From the cell containing the given text, extract its center point as (x, y) coordinate. 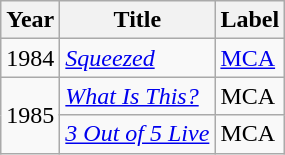
Title (138, 20)
Label (250, 20)
1985 (30, 115)
Squeezed (138, 58)
Year (30, 20)
What Is This? (138, 96)
3 Out of 5 Live (138, 134)
1984 (30, 58)
